Search for the cell housing the specified text and yield its [x, y] center coordinate. 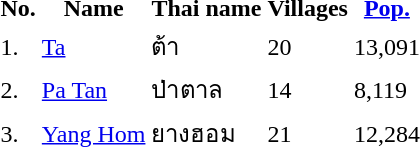
Ta [94, 46]
Pa Tan [94, 90]
20 [308, 46]
ป่าตาล [206, 90]
14 [308, 90]
ต้า [206, 46]
